Locate the cell with the specified text and output its (X, Y) center coordinate. 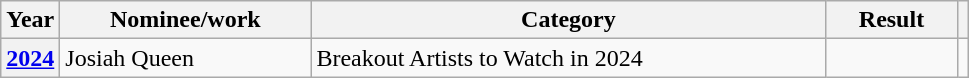
Breakout Artists to Watch in 2024 (568, 58)
Category (568, 20)
Year (30, 20)
2024 (30, 58)
Josiah Queen (186, 58)
Result (892, 20)
Nominee/work (186, 20)
